Scan for the cell matching the given text and deliver its [x, y] coordinate at center. 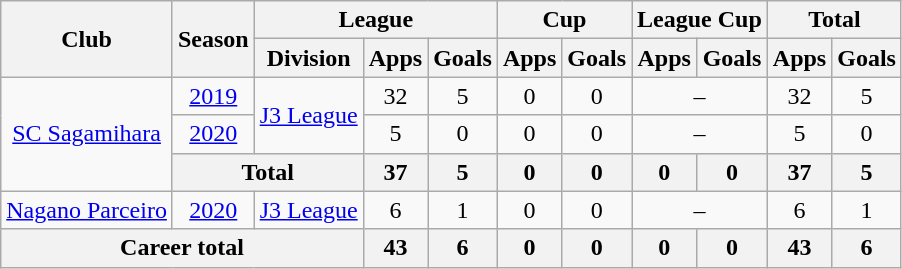
League [376, 20]
Cup [564, 20]
Season [213, 39]
Career total [182, 248]
Club [87, 39]
SC Sagamihara [87, 134]
League Cup [700, 20]
2019 [213, 96]
Division [308, 58]
Nagano Parceiro [87, 210]
